Extract the [X, Y] coordinate from the center of the cell holding the provided text.  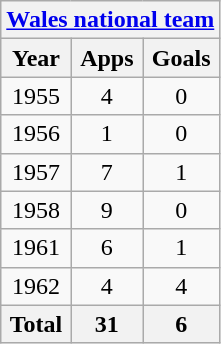
1956 [36, 134]
1962 [36, 286]
Apps [106, 58]
Goals [180, 58]
1955 [36, 96]
Total [36, 324]
Wales national team [110, 20]
1961 [36, 248]
1958 [36, 210]
31 [106, 324]
1957 [36, 172]
7 [106, 172]
Year [36, 58]
9 [106, 210]
